Extract the (x, y) coordinate from the center of the cell holding the provided text.  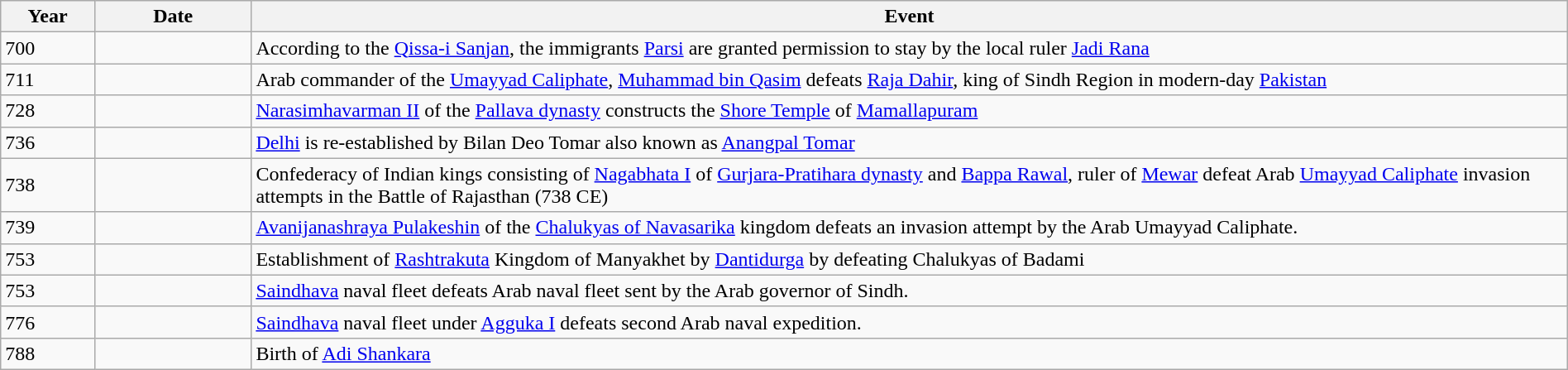
Saindhava naval fleet defeats Arab naval fleet sent by the Arab governor of Sindh. (910, 291)
736 (48, 142)
728 (48, 111)
Date (172, 17)
Saindhava naval fleet under Agguka I defeats second Arab naval expedition. (910, 322)
Birth of Adi Shankara (910, 353)
Narasimhavarman II of the Pallava dynasty constructs the Shore Temple of Mamallapuram (910, 111)
711 (48, 79)
Establishment of Rashtrakuta Kingdom of Manyakhet by Dantidurga by defeating Chalukyas of Badami (910, 259)
700 (48, 48)
738 (48, 185)
According to the Qissa-i Sanjan, the immigrants Parsi are granted permission to stay by the local ruler Jadi Rana (910, 48)
Arab commander of the Umayyad Caliphate, Muhammad bin Qasim defeats Raja Dahir, king of Sindh Region in modern-day Pakistan (910, 79)
Year (48, 17)
Avanijanashraya Pulakeshin of the Chalukyas of Navasarika kingdom defeats an invasion attempt by the Arab Umayyad Caliphate. (910, 228)
739 (48, 228)
Event (910, 17)
776 (48, 322)
Delhi is re-established by Bilan Deo Tomar also known as Anangpal Tomar (910, 142)
788 (48, 353)
